Provide the [X, Y] coordinate of the cell's center where the given text is located.  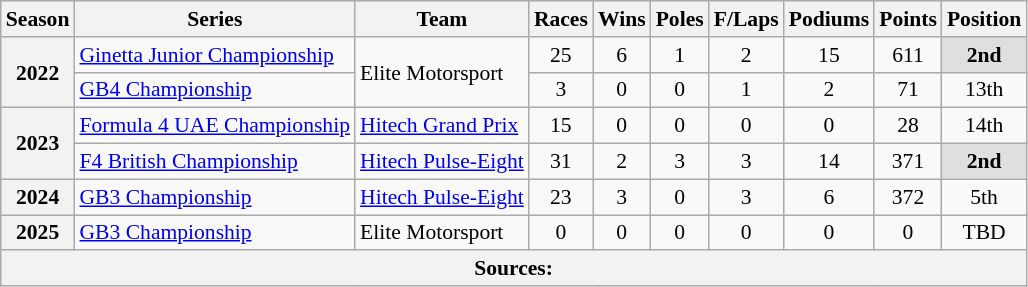
Ginetta Junior Championship [214, 55]
F/Laps [746, 19]
2024 [38, 197]
2023 [38, 144]
31 [561, 162]
28 [908, 126]
71 [908, 90]
Points [908, 19]
14 [830, 162]
611 [908, 55]
Team [442, 19]
TBD [984, 233]
2025 [38, 233]
Position [984, 19]
5th [984, 197]
372 [908, 197]
GB4 Championship [214, 90]
Podiums [830, 19]
25 [561, 55]
Races [561, 19]
Sources: [514, 269]
Formula 4 UAE Championship [214, 126]
Poles [680, 19]
Hitech Grand Prix [442, 126]
371 [908, 162]
Wins [622, 19]
F4 British Championship [214, 162]
2022 [38, 72]
23 [561, 197]
Series [214, 19]
14th [984, 126]
Season [38, 19]
13th [984, 90]
